Scan for the cell matching the given text and deliver its (x, y) coordinate at center. 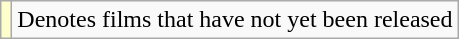
Denotes films that have not yet been released (235, 20)
